Detect which cell encompasses the target text, then output its [X, Y] center coordinate. 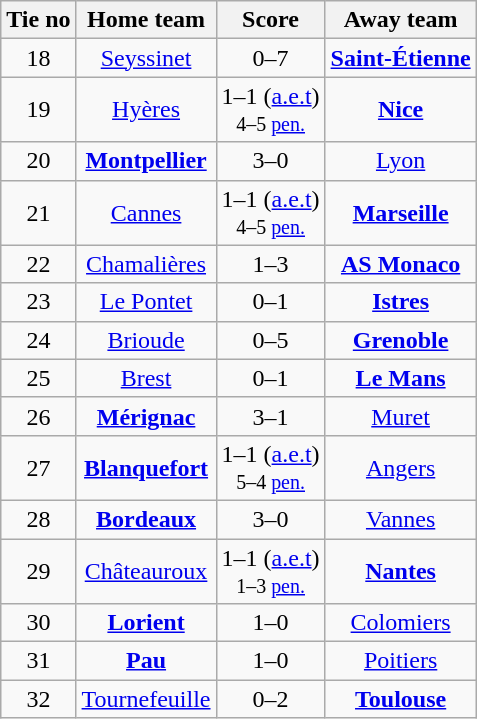
Hyères [146, 110]
Score [270, 20]
Châteauroux [146, 570]
Chamalières [146, 264]
Brest [146, 378]
24 [38, 340]
3–1 [270, 416]
29 [38, 570]
Seyssinet [146, 58]
Istres [400, 302]
19 [38, 110]
1–1 (a.e.t) 5–4 pen. [270, 468]
Blanquefort [146, 468]
Grenoble [400, 340]
AS Monaco [400, 264]
Home team [146, 20]
Lyon [400, 161]
32 [38, 699]
Le Mans [400, 378]
30 [38, 623]
Poitiers [400, 661]
23 [38, 302]
Nantes [400, 570]
Bordeaux [146, 519]
0–5 [270, 340]
1–3 [270, 264]
1–1 (a.e.t) 1–3 pen. [270, 570]
Brioude [146, 340]
22 [38, 264]
0–7 [270, 58]
Pau [146, 661]
28 [38, 519]
Toulouse [400, 699]
Nice [400, 110]
Vannes [400, 519]
18 [38, 58]
Tie no [38, 20]
25 [38, 378]
31 [38, 661]
Muret [400, 416]
Away team [400, 20]
0–2 [270, 699]
Cannes [146, 212]
Colomiers [400, 623]
Mérignac [146, 416]
Marseille [400, 212]
21 [38, 212]
Le Pontet [146, 302]
26 [38, 416]
Montpellier [146, 161]
20 [38, 161]
Lorient [146, 623]
27 [38, 468]
Tournefeuille [146, 699]
Angers [400, 468]
Saint-Étienne [400, 58]
